Detect which cell encompasses the target text, then output its (X, Y) center coordinate. 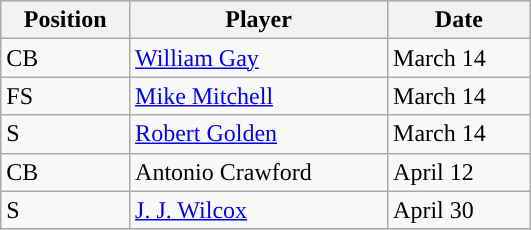
J. J. Wilcox (259, 210)
Date (460, 20)
FS (66, 96)
William Gay (259, 58)
Player (259, 20)
Mike Mitchell (259, 96)
Position (66, 20)
Antonio Crawford (259, 172)
Robert Golden (259, 134)
April 30 (460, 210)
April 12 (460, 172)
